Scan for the cell matching the given text and deliver its [X, Y] coordinate at center. 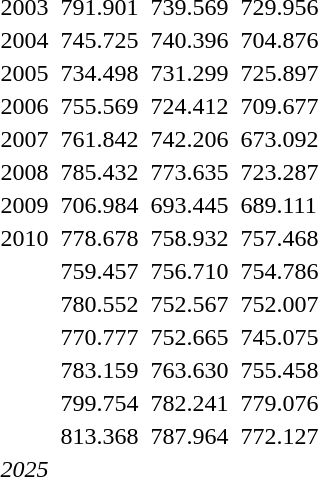
756.710 [190, 271]
745.725 [100, 40]
755.569 [100, 106]
759.457 [100, 271]
734.498 [100, 73]
770.777 [100, 337]
740.396 [190, 40]
780.552 [100, 304]
752.665 [190, 337]
785.432 [100, 172]
758.932 [190, 238]
813.368 [100, 436]
742.206 [190, 139]
706.984 [100, 205]
787.964 [190, 436]
799.754 [100, 403]
763.630 [190, 370]
783.159 [100, 370]
773.635 [190, 172]
778.678 [100, 238]
761.842 [100, 139]
693.445 [190, 205]
752.567 [190, 304]
724.412 [190, 106]
731.299 [190, 73]
782.241 [190, 403]
